Locate the cell with the specified text and output its (X, Y) center coordinate. 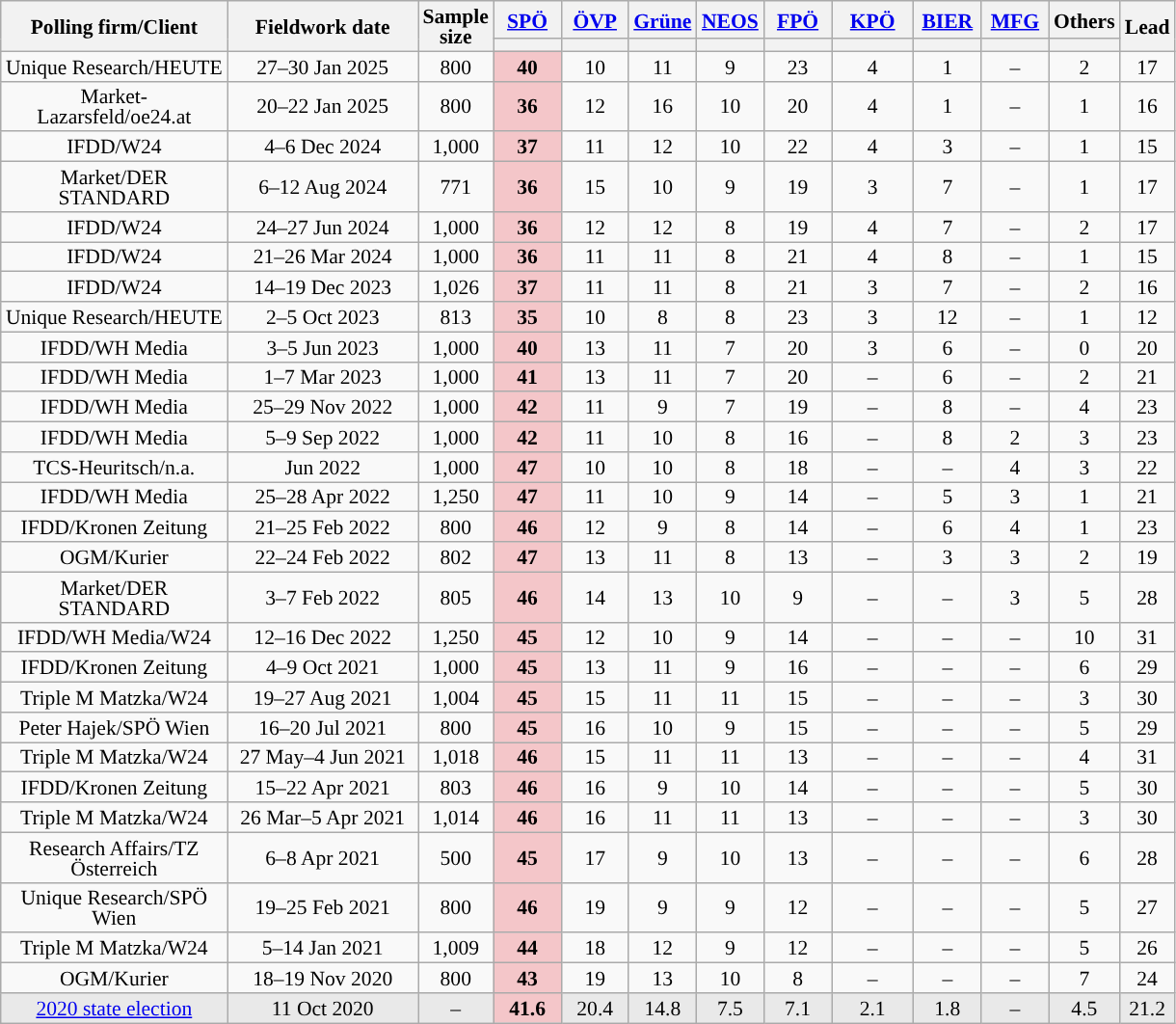
5–9 Sep 2022 (323, 438)
27 May–4 Jun 2021 (323, 758)
KPÖ (873, 19)
2020 state election (114, 1009)
41 (527, 376)
7.1 (797, 1009)
5–14 Jan 2021 (323, 949)
44 (527, 949)
7.5 (730, 1009)
1,026 (456, 287)
20.4 (595, 1009)
21–25 Feb 2022 (323, 526)
19–25 Feb 2021 (323, 907)
27 (1147, 907)
18–19 Nov 2020 (323, 978)
BIER (948, 19)
25–28 Apr 2022 (323, 498)
NEOS (730, 19)
6–12 Aug 2024 (323, 187)
14–19 Dec 2023 (323, 287)
IFDD/WH Media/W24 (114, 636)
1,004 (456, 698)
Lead (1147, 26)
26 Mar–5 Apr 2021 (323, 818)
1,009 (456, 949)
21–26 Mar 2024 (323, 256)
805 (456, 597)
Fieldwork date (323, 26)
43 (527, 978)
4.5 (1084, 1009)
1–7 Mar 2023 (323, 376)
TCS-Heuritsch/n.a. (114, 467)
802 (456, 557)
27–30 Jan 2025 (323, 66)
Samplesize (456, 26)
12–16 Dec 2022 (323, 636)
6–8 Apr 2021 (323, 857)
Market-Lazarsfeld/oe24.at (114, 106)
41.6 (527, 1009)
SPÖ (527, 19)
16–20 Jul 2021 (323, 727)
4–9 Oct 2021 (323, 667)
14.8 (662, 1009)
Others (1084, 19)
3–5 Jun 2023 (323, 347)
Peter Hajek/SPÖ Wien (114, 727)
FPÖ (797, 19)
Unique Research/SPÖ Wien (114, 907)
19–27 Aug 2021 (323, 698)
771 (456, 187)
MFG (1015, 19)
803 (456, 787)
500 (456, 857)
21.2 (1147, 1009)
Research Affairs/TZ Österreich (114, 857)
11 Oct 2020 (323, 1009)
Grüne (662, 19)
4–6 Dec 2024 (323, 147)
813 (456, 316)
35 (527, 316)
22–24 Feb 2022 (323, 557)
3–7 Feb 2022 (323, 597)
2.1 (873, 1009)
24 (1147, 978)
26 (1147, 949)
1,014 (456, 818)
24–27 Jun 2024 (323, 228)
0 (1084, 347)
20–22 Jan 2025 (323, 106)
Jun 2022 (323, 467)
1,018 (456, 758)
Polling firm/Client (114, 26)
2–5 Oct 2023 (323, 316)
15–22 Apr 2021 (323, 787)
25–29 Nov 2022 (323, 407)
1.8 (948, 1009)
ÖVP (595, 19)
